Identify which cell holds the provided text, then report its (x, y) central coordinate. 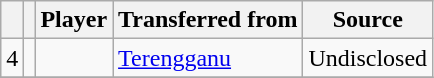
Undisclosed (368, 58)
Source (368, 20)
Player (74, 20)
Terengganu (208, 58)
4 (12, 58)
Transferred from (208, 20)
